Return the (x, y) coordinate for the center point of the cell that contains the specified text.  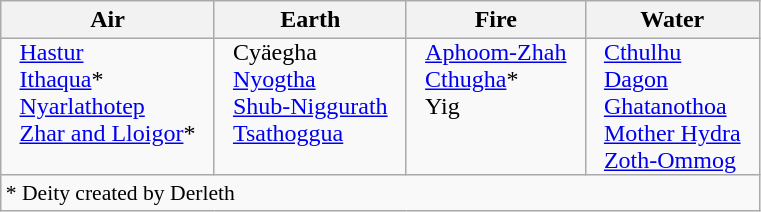
Earth (310, 20)
* Deity created by Derleth (380, 193)
Aphoom-ZhahCthugha*Yig (496, 107)
Air (108, 20)
CthulhuDagonGhatanothoaMother HydraZoth-Ommog (672, 107)
HasturIthaqua*NyarlathotepZhar and Lloigor* (108, 107)
Water (672, 20)
Fire (496, 20)
CyäeghaNyogthaShub-NiggurathTsathoggua (310, 107)
